Determine the (x, y) coordinate at the center of the cell enclosing the given text.  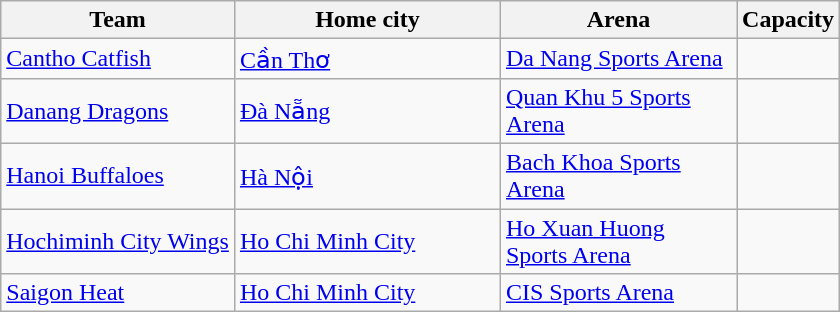
Danang Dragons (118, 110)
Hanoi Buffaloes (118, 176)
CIS Sports Arena (618, 293)
Ho Xuan Huong Sports Arena (618, 240)
Cần Thơ (367, 59)
Home city (367, 20)
Hochiminh City Wings (118, 240)
Capacity (788, 20)
Quan Khu 5 Sports Arena (618, 110)
Đà Nẵng (367, 110)
Bach Khoa Sports Arena (618, 176)
Arena (618, 20)
Cantho Catfish (118, 59)
Da Nang Sports Arena (618, 59)
Saigon Heat (118, 293)
Hà Nội (367, 176)
Team (118, 20)
